Locate the cell with the specified text and output its [X, Y] center coordinate. 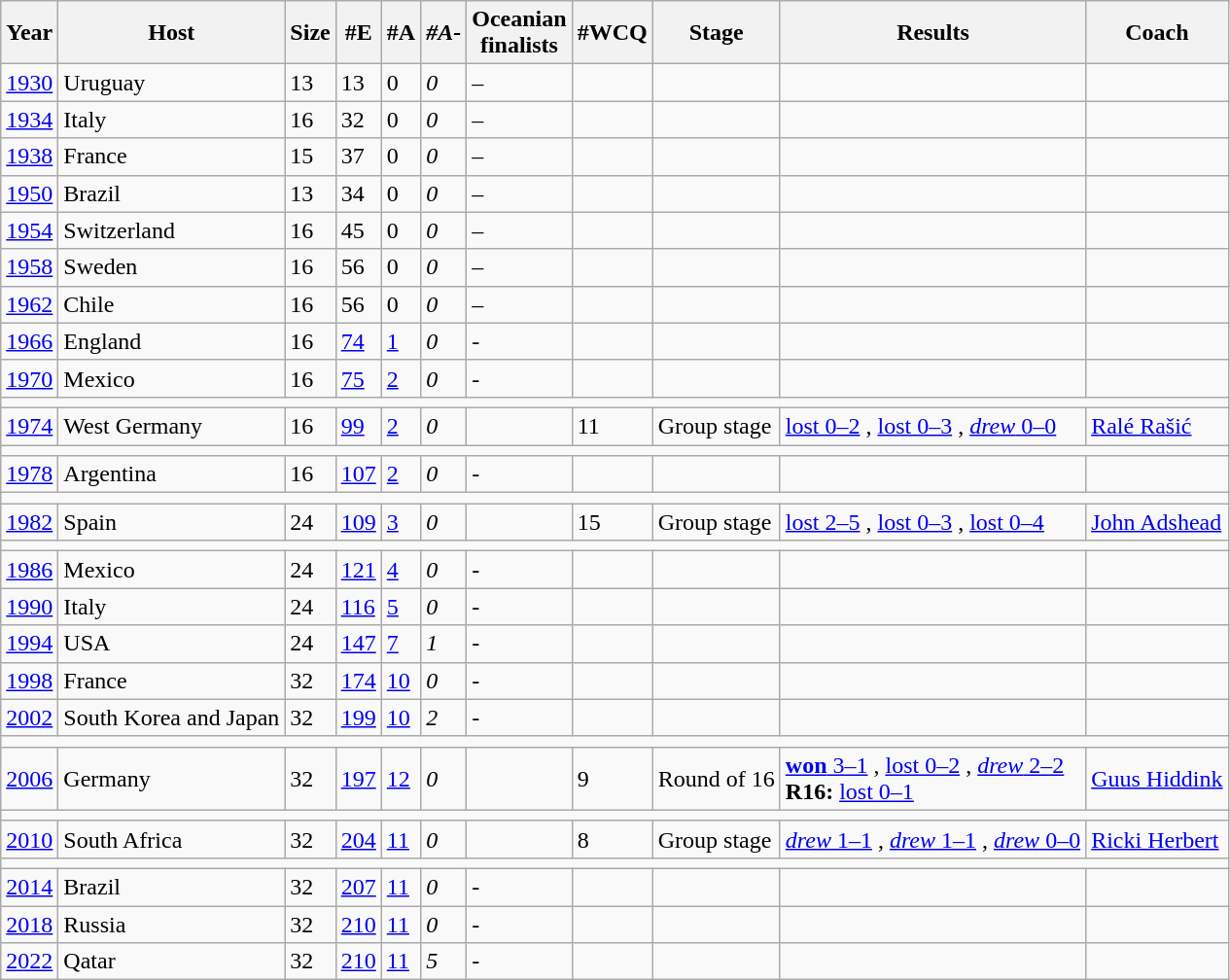
2002 [29, 717]
England [171, 341]
3 [401, 522]
107 [358, 474]
74 [358, 341]
Round of 16 [716, 778]
Size [310, 33]
99 [358, 426]
199 [358, 717]
1954 [29, 230]
West Germany [171, 426]
Argentina [171, 474]
Switzerland [171, 230]
2006 [29, 778]
207 [358, 887]
Stage [716, 33]
drew 1–1 , drew 1–1 , drew 0–0 [932, 839]
Ralé Rašić [1157, 426]
1938 [29, 157]
Sweden [171, 267]
Year [29, 33]
won 3–1 , lost 0–2 , drew 2–2 R16: lost 0–1 [932, 778]
1930 [29, 83]
Qatar [171, 962]
Results [932, 33]
Coach [1157, 33]
8 [613, 839]
Uruguay [171, 83]
2018 [29, 925]
9 [613, 778]
2022 [29, 962]
1966 [29, 341]
2014 [29, 887]
1998 [29, 681]
197 [358, 778]
Guus Hiddink [1157, 778]
1962 [29, 304]
1974 [29, 426]
Ricki Herbert [1157, 839]
1950 [29, 193]
lost 2–5 , lost 0–3 , lost 0–4 [932, 522]
Oceanianfinalists [519, 33]
Germany [171, 778]
Chile [171, 304]
USA [171, 644]
121 [358, 570]
#E [358, 33]
2010 [29, 839]
7 [401, 644]
South Africa [171, 839]
John Adshead [1157, 522]
34 [358, 193]
4 [401, 570]
116 [358, 607]
#A- [443, 33]
lost 0–2 , lost 0–3 , drew 0–0 [932, 426]
45 [358, 230]
147 [358, 644]
109 [358, 522]
1934 [29, 120]
1990 [29, 607]
South Korea and Japan [171, 717]
204 [358, 839]
#WCQ [613, 33]
75 [358, 378]
1978 [29, 474]
1994 [29, 644]
1986 [29, 570]
1982 [29, 522]
Russia [171, 925]
174 [358, 681]
1958 [29, 267]
#A [401, 33]
1970 [29, 378]
37 [358, 157]
Host [171, 33]
Spain [171, 522]
12 [401, 778]
